Scan for the cell matching the given text and deliver its (X, Y) coordinate at center. 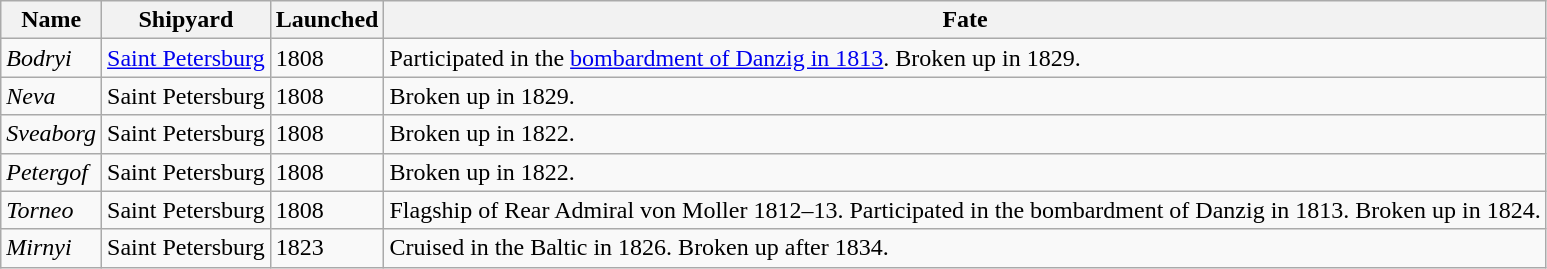
Neva (52, 96)
Fate (965, 20)
Mirnyi (52, 248)
Bodryi (52, 58)
Shipyard (186, 20)
Name (52, 20)
Participated in the bombardment of Danzig in 1813. Broken up in 1829. (965, 58)
Flagship of Rear Admiral von Moller 1812–13. Participated in the bombardment of Danzig in 1813. Broken up in 1824. (965, 210)
1823 (327, 248)
Broken up in 1829. (965, 96)
Cruised in the Baltic in 1826. Broken up after 1834. (965, 248)
Sveaborg (52, 134)
Torneo (52, 210)
Launched (327, 20)
Petergof (52, 172)
